Detect which cell encompasses the target text, then output its (x, y) center coordinate. 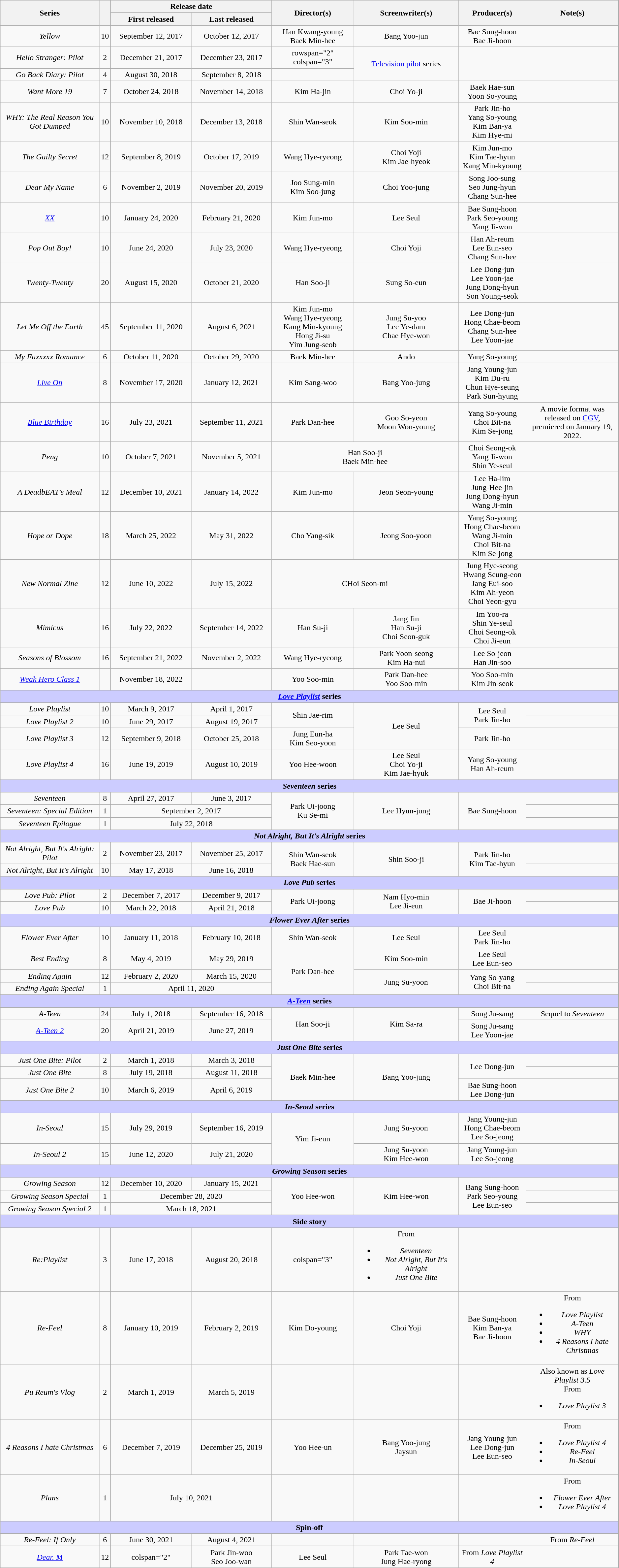
June 24, 2020 (151, 248)
colspan="2" (151, 1557)
May 4, 2019 (151, 959)
August 15, 2020 (151, 282)
Kim Hee-won (406, 1196)
Bang Sung-hoonPark Seo-youngLee Eun-seo (492, 1196)
Love Pub series (310, 883)
FromFlower Ever AfterLove Playlist 4 (573, 1498)
Seventeen (50, 799)
October 7, 2021 (151, 457)
May 29, 2019 (232, 959)
Jang Young-junHong Chae-beomLee So-jeong (492, 1128)
May 31, 2022 (232, 536)
November 5, 2021 (232, 457)
August 20, 2018 (232, 1259)
7 (105, 92)
Song Joo-sungSeo Jung-hyunChang Sun-hee (492, 187)
A-Teen series (310, 1001)
Just One Bite 2 (50, 1090)
Dear My Name (50, 187)
Lee So-jeonHan Jin-soo (492, 658)
Shin Soo-ji (406, 859)
Hope or Dope (50, 536)
August 19, 2017 (232, 721)
Song Ju-sang (492, 1013)
Sung So-eun (406, 282)
Screenwriter(s) (406, 13)
December 7, 2017 (151, 895)
Goo So-yeonMoon Won-young (406, 422)
January 24, 2020 (151, 217)
Lee Dong-junHong Chae-beomChang Sun-heeLee Yoon-jae (492, 326)
Love Pub: Pilot (50, 895)
Bae Ji-hoon (492, 901)
March 9, 2017 (151, 709)
Lee Dong-jun (492, 1066)
Seventeen series (310, 786)
Park Jin-ho (492, 738)
April 6, 2019 (232, 1090)
August 10, 2019 (232, 764)
Yoo Hee-won (313, 1196)
December 13, 2018 (232, 122)
CHoi Seon-mi (365, 584)
Director(s) (313, 13)
FromLove PlaylistA-TeenWHY4 Reasons I hate Christmas (573, 1328)
Love Playlist 3 (50, 738)
Mimicus (50, 628)
July 1, 2018 (151, 1013)
January 12, 2021 (232, 383)
June 27, 2019 (232, 1031)
November 2, 2022 (232, 658)
Park Tae-wonJung Hae-ryong (406, 1557)
December 10, 2021 (151, 492)
Joo Sung-minKim Soo-jung (313, 187)
October 21, 2020 (232, 282)
Seventeen Epilogue (50, 824)
November 17, 2020 (151, 383)
December 9, 2017 (232, 895)
Re-Feel (50, 1328)
Love Playlist 4 (50, 764)
July 15, 2022 (232, 584)
Spin-off (310, 1527)
June 3, 2017 (232, 799)
October 25, 2018 (232, 738)
Jang Young-junLee So-jeong (492, 1154)
July 22, 2022 (151, 628)
Yang So-young (492, 357)
The Guilty Secret (50, 157)
Twenty-Twenty (50, 282)
In-Seoul series (310, 1107)
January 11, 2018 (151, 937)
In-Seoul 2 (50, 1154)
November 25, 2017 (232, 853)
Jang JinHan Su-jiChoi Seon-guk (406, 628)
March 1, 2019 (151, 1392)
Growing Season Special 2 (50, 1209)
Want More 19 (50, 92)
January 10, 2019 (151, 1328)
July 23, 2021 (151, 422)
July 19, 2018 (151, 1073)
Song Ju-sangLee Yoon-jae (492, 1031)
Kim Sang-woo (313, 383)
Growing Season Special (50, 1196)
Jung Su-yooLee Ye-damChae Hye-won (406, 326)
October 29, 2020 (232, 357)
Kim Do-young (313, 1328)
My Fuxxxxx Romance (50, 357)
Yim Ji-eun (313, 1139)
December 21, 2017 (151, 57)
Shin Wan-seokBaek Hae-sun (313, 859)
Park Jin-hoKim Tae-hyun (492, 859)
Baek Hae-sunYoon So-young (492, 92)
March 5, 2019 (232, 1392)
Pu Reum's Vlog (50, 1392)
45 (105, 326)
February 2, 2019 (232, 1328)
October 24, 2018 (151, 92)
September 16, 2018 (232, 1013)
Kim Sa-ra (406, 1024)
September 8, 2018 (232, 75)
Bae Sung-hoonLee Dong-jun (492, 1090)
A-Teen 2 (50, 1031)
July 10, 2021 (191, 1498)
September 11, 2021 (232, 422)
June 17, 2018 (151, 1259)
New Normal Zine (50, 584)
November 10, 2018 (151, 122)
Not Alright, But It's Alright series (310, 836)
June 16, 2018 (232, 870)
Note(s) (573, 13)
October 17, 2019 (232, 157)
Yoo Hee-un (313, 1447)
Bae Sung-hoon (492, 811)
Yoo Soo-min (313, 679)
Im Yoo-raShin Ye-seulChoi Seong-okChoi Ji-eun (492, 628)
September 12, 2017 (151, 36)
August 30, 2018 (151, 75)
Last released (232, 19)
Weak Hero Class 1 (50, 679)
A-Teen (50, 1013)
Han Su-ji (313, 628)
Just One Bite series (310, 1048)
April 21, 2018 (232, 908)
Park Jin-wooSeo Joo-wan (232, 1557)
FromLove Playlist 4Re-FeelIn-Seoul (573, 1447)
Yoo Soo-minKim Jin-seok (492, 679)
September 21, 2022 (151, 658)
July 29, 2019 (151, 1128)
Series (50, 13)
March 3, 2018 (232, 1060)
Peng (50, 457)
September 8, 2019 (151, 157)
Ending Again Special (50, 988)
September 14, 2022 (232, 628)
Han Soo-jiBaek Min-hee (365, 457)
June 30, 2021 (151, 1540)
Seventeen: Special Edition (50, 811)
In-Seoul (50, 1128)
September 16, 2019 (232, 1128)
December 28, 2020 (191, 1196)
March 15, 2020 (232, 976)
Shin Jae-rim (313, 715)
November 2, 2019 (151, 187)
Park Yoon-seongKim Ha-nui (406, 658)
4 Reasons I hate Christmas (50, 1447)
Seasons of Blossom (50, 658)
Han Kwang-youngBaek Min-hee (313, 36)
September 11, 2020 (151, 326)
Yang So-youngHong Chae-beomWang Ji-minChoi Bit-naKim Se-jong (492, 536)
November 14, 2018 (232, 92)
Just One Bite: Pilot (50, 1060)
Producer(s) (492, 13)
January 14, 2022 (232, 492)
Lee SeulLee Eun-seo (492, 959)
Pop Out Boy! (50, 248)
Jung Eun-haKim Seo-yoon (313, 738)
September 9, 2018 (151, 738)
Lee Ha-limJung-Hee-jinJung Dong-hyunWang Ji-min (492, 492)
Jeong Soo-yoon (406, 536)
Flower Ever After (50, 937)
Not Alright, But It's Alright (50, 870)
Kim Jun-moWang Hye-ryeongKang Min-kyoungHong Ji-suYim Jung-seob (313, 326)
Yang So-youngHan Ah-reum (492, 764)
Blue Birthday (50, 422)
Not Alright, But It's Alright: Pilot (50, 853)
June 29, 2017 (151, 721)
colspan="3" (313, 1259)
Choi Yoo-jung (406, 187)
April 1, 2017 (232, 709)
July 21, 2020 (232, 1154)
Jang Young-junKim Du-ruChun Hye-seungPark Sun-hyung (492, 383)
March 6, 2019 (151, 1090)
April 11, 2020 (191, 988)
Let Me Off the Earth (50, 326)
Park Ui-joong (313, 901)
March 18, 2021 (191, 1209)
Just One Bite (50, 1073)
Choi Seong-okYang Ji-wonShin Ye-seul (492, 457)
September 2, 2017 (191, 811)
A DeadbEAT's Meal (50, 492)
XX (50, 217)
Park Dan-heeYoo Soo-min (406, 679)
Jung Hye-seongHwang Seung-eonJang Eui-sooKim Ah-yeonChoi Yeon-gyu (492, 584)
Park Jin-hoYang So-youngKim Ban-yaKim Hye-mi (492, 122)
Ando (406, 357)
March 25, 2022 (151, 536)
Live On (50, 383)
Plans (50, 1498)
Best Ending (50, 959)
Dear. M (50, 1557)
Bae Sung-hoonBae Ji-hoon (492, 36)
December 25, 2019 (232, 1447)
Jang Young-junLee Dong-junLee Eun-seo (492, 1447)
Park Ui-joongKu Se-mi (313, 811)
Sequel to Seventeen (573, 1013)
Yang So-youngChoi Bit-naKim Se-jong (492, 422)
Television pilot series (406, 64)
July 23, 2020 (232, 248)
November 18, 2022 (151, 679)
February 10, 2018 (232, 937)
Choi Yo-ji (406, 92)
June 19, 2019 (151, 764)
November 20, 2019 (232, 187)
Lee SeulChoi Yo-jiKim Jae-hyuk (406, 764)
June 12, 2020 (151, 1154)
Lee Dong-junLee Yoon-jaeJung Dong-hyunSon Young-seok (492, 282)
April 21, 2019 (151, 1031)
rowspan="2" colspan="3" (313, 57)
Cho Yang-sik (313, 536)
February 2, 2020 (151, 976)
A movie format was released on CGV, premiered on January 19, 2022. (573, 422)
Bae Sung-hoonKim Ban-yaBae Ji-hoon (492, 1328)
Jeon Seon-young (406, 492)
March 22, 2018 (151, 908)
November 23, 2017 (151, 853)
August 11, 2018 (232, 1073)
Kim Ha-jin (313, 92)
Choi YojiKim Jae-hyeok (406, 157)
Growing Season series (310, 1171)
Lee Hyun-jung (406, 811)
FromSeventeenNot Alright, But It's Alright Just One Bite (406, 1259)
Bang Yoo-jun (406, 36)
February 21, 2020 (232, 217)
Yang So-yangChoi Bit-na (492, 982)
Bae Sung-hoonPark Seo-youngYang Ji-won (492, 217)
Jung Su-yoonKim Hee-won (406, 1154)
From Love Playlist 4 (492, 1557)
18 (105, 536)
Go Back Diary: Pilot (50, 75)
Love Pub (50, 908)
Ending Again (50, 976)
Release date (191, 7)
August 6, 2021 (232, 326)
Han Ah-reumLee Eun-seoChang Sun-hee (492, 248)
August 4, 2021 (232, 1540)
Flower Ever After series (310, 920)
May 17, 2018 (151, 870)
Side story (310, 1221)
Growing Season (50, 1184)
Bang Yoo-jungJaysun (406, 1447)
October 12, 2017 (232, 36)
October 11, 2020 (151, 357)
December 10, 2020 (151, 1184)
Also known as Love Playlist 3.5FromLove Playlist 3 (573, 1392)
December 7, 2019 (151, 1447)
Love Playlist series (310, 696)
March 1, 2018 (151, 1060)
24 (105, 1013)
From Re-Feel (573, 1540)
July 22, 2018 (191, 824)
Yoo Hee-woon (313, 764)
4 (105, 75)
January 15, 2021 (232, 1184)
December 23, 2017 (232, 57)
Hello Stranger: Pilot (50, 57)
April 27, 2017 (151, 799)
Re-Feel: If Only (50, 1540)
Nam Hyo-min Lee Ji-eun (406, 901)
Love Playlist 2 (50, 721)
Yellow (50, 36)
3 (105, 1259)
Love Playlist (50, 709)
Re:Playlist (50, 1259)
WHY: The Real Reason You Got Dumped (50, 122)
June 10, 2022 (151, 584)
Kim Jun-moKim Tae-hyunKang Min-kyoung (492, 157)
First released (151, 19)
